Detect which cell encompasses the target text, then output its (X, Y) center coordinate. 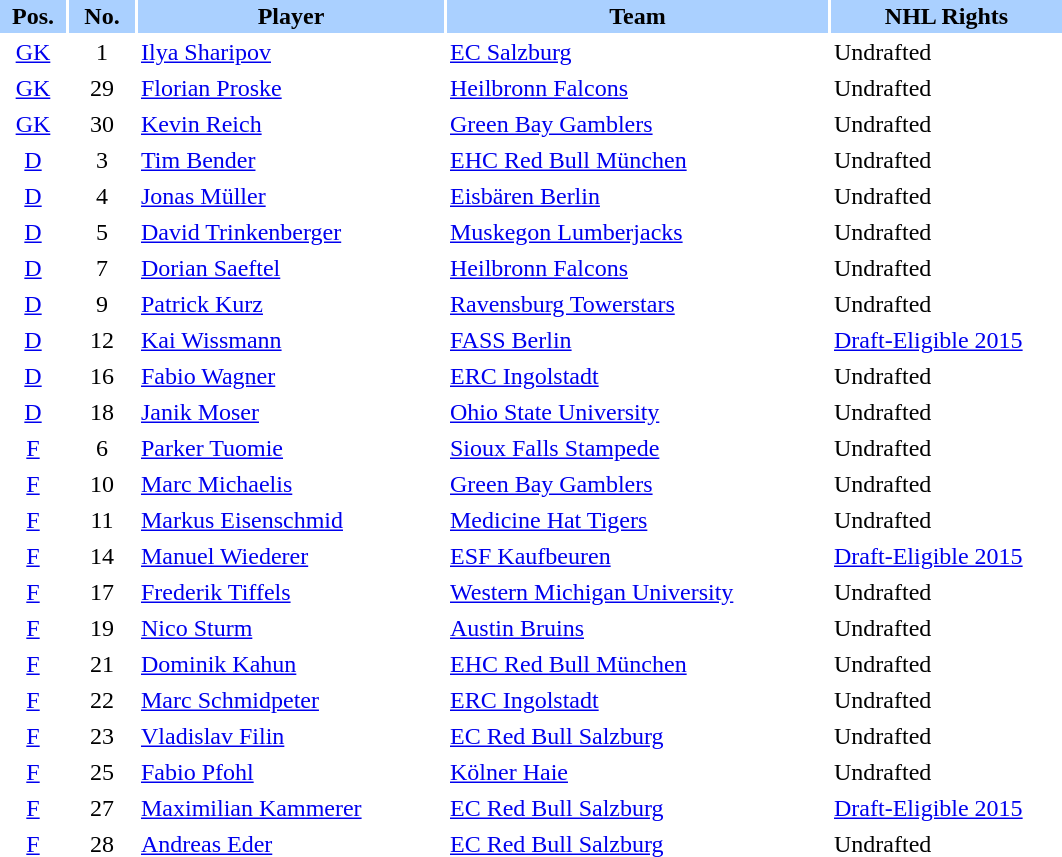
1 (102, 52)
Pos. (33, 16)
Patrick Kurz (291, 304)
Western Michigan University (638, 592)
14 (102, 556)
Manuel Wiederer (291, 556)
NHL Rights (946, 16)
Kölner Haie (638, 772)
10 (102, 484)
Fabio Pfohl (291, 772)
Parker Tuomie (291, 448)
27 (102, 808)
Frederik Tiffels (291, 592)
Sioux Falls Stampede (638, 448)
Vladislav Filin (291, 736)
18 (102, 412)
Kevin Reich (291, 124)
Tim Bender (291, 160)
29 (102, 88)
Muskegon Lumberjacks (638, 232)
Marc Schmidpeter (291, 700)
David Trinkenberger (291, 232)
3 (102, 160)
No. (102, 16)
ESF Kaufbeuren (638, 556)
Ravensburg Towerstars (638, 304)
21 (102, 664)
Marc Michaelis (291, 484)
25 (102, 772)
5 (102, 232)
Team (638, 16)
22 (102, 700)
6 (102, 448)
30 (102, 124)
Markus Eisenschmid (291, 520)
Jonas Müller (291, 196)
Ilya Sharipov (291, 52)
Florian Proske (291, 88)
11 (102, 520)
FASS Berlin (638, 340)
4 (102, 196)
EC Salzburg (638, 52)
Janik Moser (291, 412)
9 (102, 304)
12 (102, 340)
Dorian Saeftel (291, 268)
Kai Wissmann (291, 340)
23 (102, 736)
Fabio Wagner (291, 376)
16 (102, 376)
19 (102, 628)
17 (102, 592)
Eisbären Berlin (638, 196)
Nico Sturm (291, 628)
Dominik Kahun (291, 664)
7 (102, 268)
Player (291, 16)
Maximilian Kammerer (291, 808)
Ohio State University (638, 412)
Medicine Hat Tigers (638, 520)
Austin Bruins (638, 628)
